Search for the cell housing the specified text and yield its (X, Y) center coordinate. 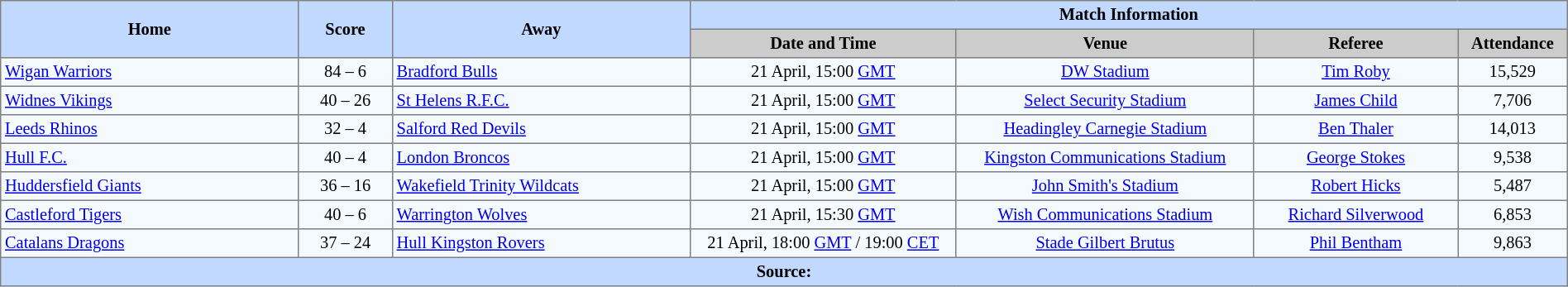
Richard Silverwood (1355, 214)
Bradford Bulls (541, 72)
Venue (1105, 43)
St Helens R.F.C. (541, 100)
John Smith's Stadium (1105, 186)
Ben Thaler (1355, 129)
Kingston Communications Stadium (1105, 157)
Hull Kingston Rovers (541, 243)
9,863 (1513, 243)
Widnes Vikings (150, 100)
Phil Bentham (1355, 243)
32 – 4 (346, 129)
Huddersfield Giants (150, 186)
Warrington Wolves (541, 214)
Wigan Warriors (150, 72)
Wakefield Trinity Wildcats (541, 186)
14,013 (1513, 129)
Catalans Dragons (150, 243)
84 – 6 (346, 72)
Away (541, 30)
15,529 (1513, 72)
21 April, 15:30 GMT (823, 214)
Hull F.C. (150, 157)
DW Stadium (1105, 72)
Wish Communications Stadium (1105, 214)
James Child (1355, 100)
6,853 (1513, 214)
Attendance (1513, 43)
7,706 (1513, 100)
Source: (784, 271)
5,487 (1513, 186)
Robert Hicks (1355, 186)
Score (346, 30)
21 April, 18:00 GMT / 19:00 CET (823, 243)
37 – 24 (346, 243)
40 – 4 (346, 157)
Home (150, 30)
Referee (1355, 43)
Leeds Rhinos (150, 129)
36 – 16 (346, 186)
Castleford Tigers (150, 214)
Match Information (1128, 15)
George Stokes (1355, 157)
Headingley Carnegie Stadium (1105, 129)
Tim Roby (1355, 72)
London Broncos (541, 157)
40 – 26 (346, 100)
Select Security Stadium (1105, 100)
Date and Time (823, 43)
9,538 (1513, 157)
Stade Gilbert Brutus (1105, 243)
Salford Red Devils (541, 129)
40 – 6 (346, 214)
